Output the [x, y] coordinate of the center of the cell containing the given text.  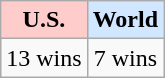
13 wins [44, 58]
World [125, 20]
7 wins [125, 58]
U.S. [44, 20]
